Return the (X, Y) coordinate for the center point of the cell that contains the specified text.  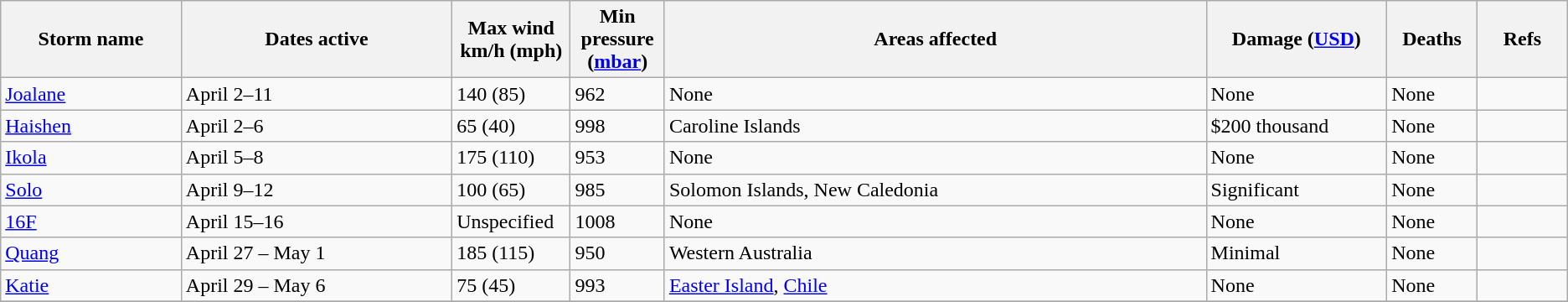
962 (617, 94)
Easter Island, Chile (935, 285)
998 (617, 126)
Solo (91, 190)
65 (40) (511, 126)
140 (85) (511, 94)
Damage (USD) (1297, 39)
Katie (91, 285)
Unspecified (511, 221)
Joalane (91, 94)
April 2–6 (317, 126)
950 (617, 253)
985 (617, 190)
$200 thousand (1297, 126)
April 15–16 (317, 221)
953 (617, 158)
April 9–12 (317, 190)
Solomon Islands, New Caledonia (935, 190)
100 (65) (511, 190)
1008 (617, 221)
Deaths (1432, 39)
April 5–8 (317, 158)
16F (91, 221)
Quang (91, 253)
Dates active (317, 39)
Areas affected (935, 39)
75 (45) (511, 285)
April 2–11 (317, 94)
Max wind km/h (mph) (511, 39)
Significant (1297, 190)
Ikola (91, 158)
993 (617, 285)
Caroline Islands (935, 126)
Storm name (91, 39)
Refs (1522, 39)
April 29 – May 6 (317, 285)
Haishen (91, 126)
April 27 – May 1 (317, 253)
Minimal (1297, 253)
Min pressure (mbar) (617, 39)
175 (110) (511, 158)
Western Australia (935, 253)
185 (115) (511, 253)
